Search for the cell housing the specified text and yield its [X, Y] center coordinate. 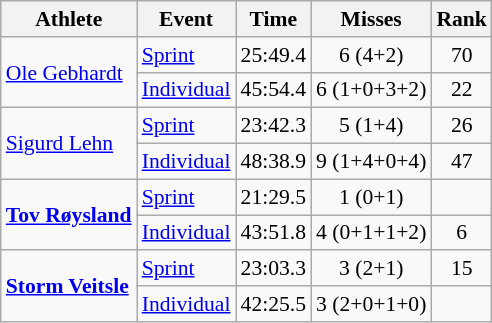
Time [274, 19]
Athlete [69, 19]
Storm Veitsle [69, 286]
70 [462, 55]
23:42.3 [274, 126]
21:29.5 [274, 197]
4 (0+1+1+2) [371, 233]
9 (1+4+0+4) [371, 162]
48:38.9 [274, 162]
Tov Røysland [69, 214]
6 (4+2) [371, 55]
Misses [371, 19]
6 (1+0+3+2) [371, 90]
22 [462, 90]
42:25.5 [274, 304]
47 [462, 162]
25:49.4 [274, 55]
15 [462, 269]
6 [462, 233]
Ole Gebhardt [69, 72]
Event [186, 19]
Rank [462, 19]
23:03.3 [274, 269]
3 (2+1) [371, 269]
5 (1+4) [371, 126]
45:54.4 [274, 90]
43:51.8 [274, 233]
1 (0+1) [371, 197]
Sigurd Lehn [69, 144]
3 (2+0+1+0) [371, 304]
26 [462, 126]
